Provide the [x, y] coordinate of the cell's center where the given text is located.  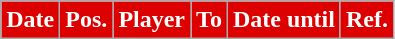
To [210, 20]
Ref. [366, 20]
Date until [284, 20]
Player [152, 20]
Date [30, 20]
Pos. [86, 20]
